Capture the cell that displays the provided text and extract its (x, y) central coordinate. 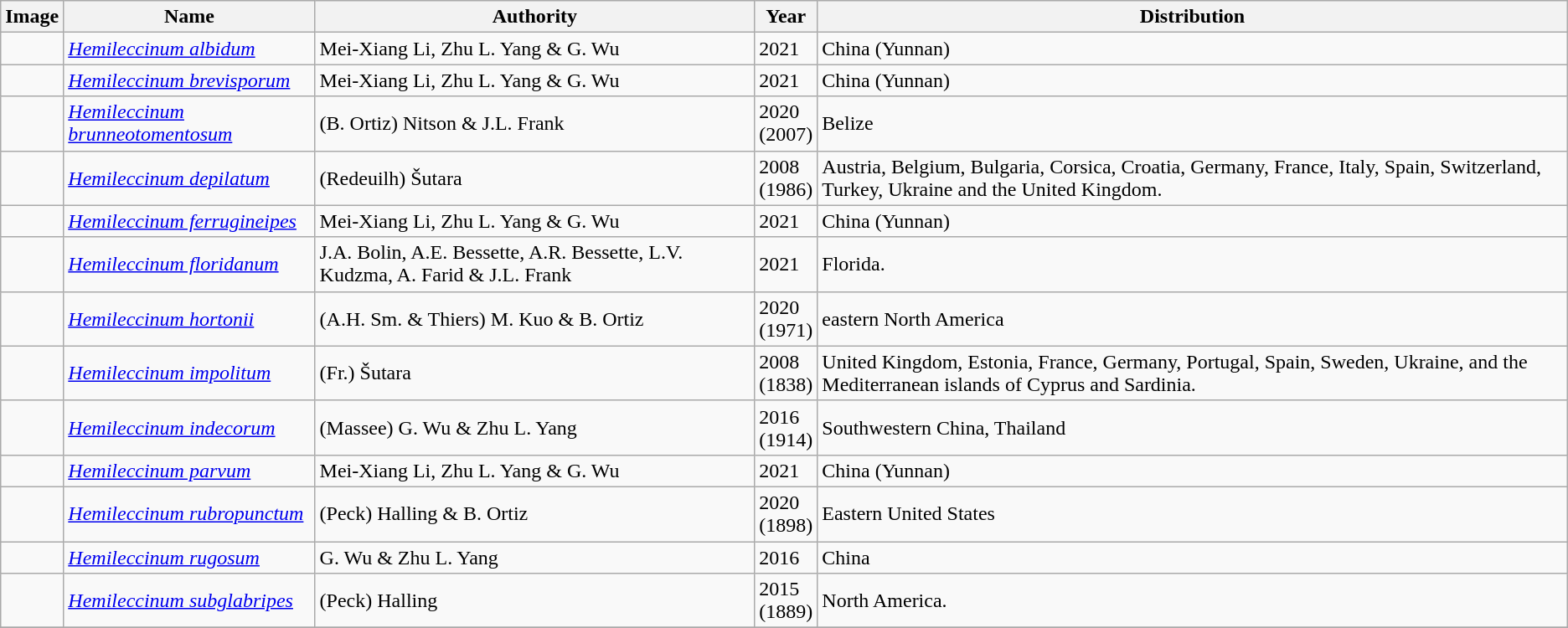
China (1193, 557)
Florida. (1193, 265)
(A.H. Sm. & Thiers) M. Kuo & B. Ortiz (534, 318)
G. Wu & Zhu L. Yang (534, 557)
2020(2007) (786, 124)
Hemileccinum depilatum (189, 178)
(B. Ortiz) Nitson & J.L. Frank (534, 124)
Hemileccinum subglabripes (189, 601)
Distribution (1193, 17)
Eastern United States (1193, 514)
Hemileccinum brevisporum (189, 80)
2015(1889) (786, 601)
Belize (1193, 124)
Hemileccinum hortonii (189, 318)
2016(1914) (786, 427)
Hemileccinum albidum (189, 49)
(Massee) G. Wu & Zhu L. Yang (534, 427)
Hemileccinum rugosum (189, 557)
2016 (786, 557)
Hemileccinum parvum (189, 471)
Hemileccinum ferrugineipes (189, 221)
Hemileccinum impolitum (189, 373)
North America. (1193, 601)
(Fr.) Šutara (534, 373)
eastern North America (1193, 318)
2008(1986) (786, 178)
2020(1971) (786, 318)
United Kingdom, Estonia, France, Germany, Portugal, Spain, Sweden, Ukraine, and the Mediterranean islands of Cyprus and Sardinia. (1193, 373)
Hemileccinum rubropunctum (189, 514)
Authority (534, 17)
Southwestern China, Thailand (1193, 427)
J.A. Bolin, A.E. Bessette, A.R. Bessette, L.V. Kudzma, A. Farid & J.L. Frank (534, 265)
2008(1838) (786, 373)
Austria, Belgium, Bulgaria, Corsica, Croatia, Germany, France, Italy, Spain, Switzerland, Turkey, Ukraine and the United Kingdom. (1193, 178)
Hemileccinum brunneotomentosum (189, 124)
(Peck) Halling (534, 601)
Year (786, 17)
Hemileccinum floridanum (189, 265)
(Peck) Halling & B. Ortiz (534, 514)
Name (189, 17)
2020(1898) (786, 514)
Image (32, 17)
(Redeuilh) Šutara (534, 178)
Hemileccinum indecorum (189, 427)
